Pinpoint the cell where the given text exists, returning its [x, y] midpoint coordinate. 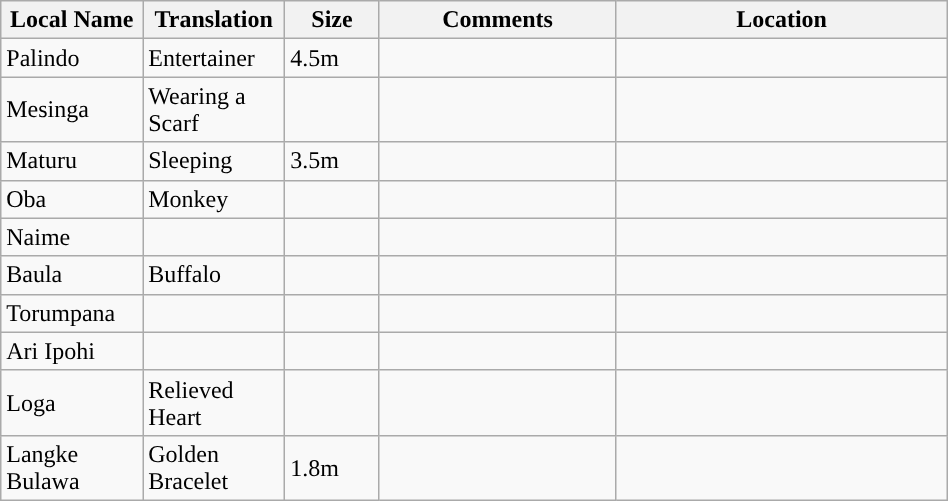
Oba [72, 199]
Buffalo [214, 275]
Ari Ipohi [72, 351]
Entertainer [214, 58]
Translation [214, 20]
Golden Bracelet [214, 468]
Sleeping [214, 161]
Naime [72, 237]
Comments [498, 20]
Size [332, 20]
Monkey [214, 199]
Wearing a Scarf [214, 110]
Mesinga [72, 110]
Local Name [72, 20]
Langke Bulawa [72, 468]
4.5m [332, 58]
Relieved Heart [214, 402]
3.5m [332, 161]
Palindo [72, 58]
Maturu [72, 161]
Torumpana [72, 313]
Location [782, 20]
Baula [72, 275]
Loga [72, 402]
1.8m [332, 468]
